For the text-containing cell, return its midpoint in (x, y) coordinate format. 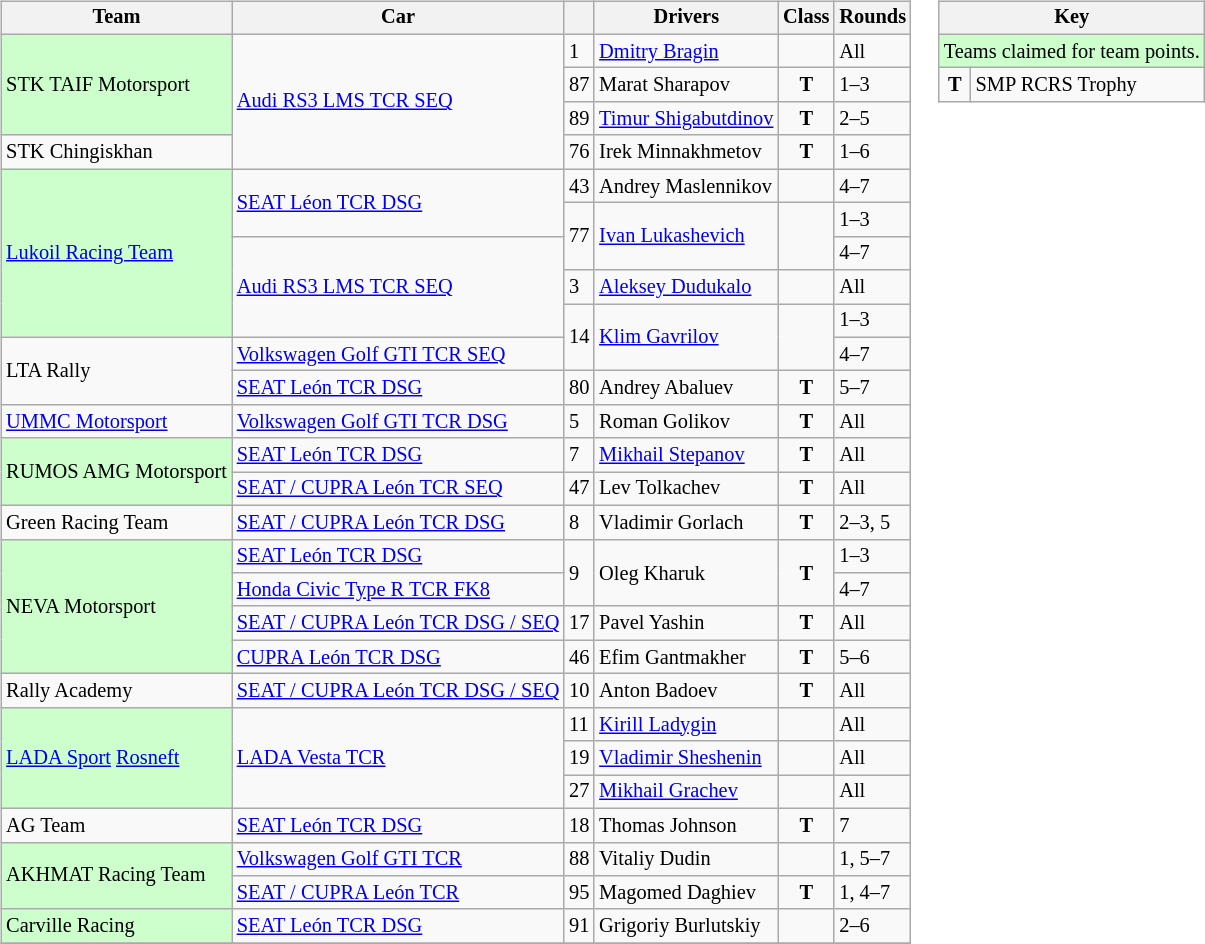
AKHMAT Racing Team (116, 876)
10 (579, 691)
Irek Minnakhmetov (686, 152)
Key (1072, 18)
AG Team (116, 825)
8 (579, 522)
STK TAIF Motorsport (116, 84)
SMP RCRS Trophy (1088, 85)
Kirill Ladygin (686, 724)
NEVA Motorsport (116, 606)
Magomed Daghiev (686, 893)
Efim Gantmakher (686, 657)
Timur Shigabutdinov (686, 119)
Volkswagen Golf GTI TCR (398, 859)
27 (579, 792)
Mikhail Grachev (686, 792)
Volkswagen Golf GTI TCR SEQ (398, 354)
9 (579, 572)
Thomas Johnson (686, 825)
Vladimir Gorlach (686, 522)
2–3, 5 (872, 522)
2–6 (872, 926)
Pavel Yashin (686, 623)
43 (579, 186)
Team (116, 18)
Vladimir Sheshenin (686, 758)
LADA Sport Rosneft (116, 758)
1 (579, 51)
Mikhail Stepanov (686, 455)
95 (579, 893)
STK Chingiskhan (116, 152)
14 (579, 338)
18 (579, 825)
Aleksey Dudukalo (686, 287)
SEAT / CUPRA León TCR SEQ (398, 489)
76 (579, 152)
Rally Academy (116, 691)
Anton Badoev (686, 691)
LADA Vesta TCR (398, 758)
Roman Golikov (686, 422)
RUMOS AMG Motorsport (116, 472)
3 (579, 287)
Klim Gavrilov (686, 338)
CUPRA León TCR DSG (398, 657)
Oleg Kharuk (686, 572)
2–5 (872, 119)
5–6 (872, 657)
Volkswagen Golf GTI TCR DSG (398, 422)
Andrey Abaluev (686, 388)
Ivan Lukashevich (686, 236)
SEAT / CUPRA León TCR (398, 893)
Dmitry Bragin (686, 51)
Class (806, 18)
11 (579, 724)
5 (579, 422)
19 (579, 758)
89 (579, 119)
Rounds (872, 18)
87 (579, 85)
Green Racing Team (116, 522)
Honda Civic Type R TCR FK8 (398, 590)
Car (398, 18)
91 (579, 926)
17 (579, 623)
1, 5–7 (872, 859)
Lev Tolkachev (686, 489)
Drivers (686, 18)
1, 4–7 (872, 893)
Vitaliy Dudin (686, 859)
Marat Sharapov (686, 85)
80 (579, 388)
46 (579, 657)
Carville Racing (116, 926)
88 (579, 859)
UMMC Motorsport (116, 422)
47 (579, 489)
LTA Rally (116, 370)
77 (579, 236)
SEAT Léon TCR DSG (398, 202)
5–7 (872, 388)
Lukoil Racing Team (116, 253)
1–6 (872, 152)
Teams claimed for team points. (1072, 51)
Andrey Maslennikov (686, 186)
Grigoriy Burlutskiy (686, 926)
SEAT / CUPRA León TCR DSG (398, 522)
